Find where the given text appears and provide that cell's center as [X, Y] coordinate. 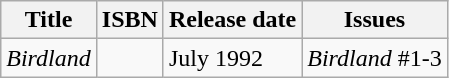
ISBN [130, 20]
July 1992 [232, 58]
Release date [232, 20]
Birdland [49, 58]
Title [49, 20]
Birdland #1-3 [375, 58]
Issues [375, 20]
